Find where the given text appears and provide that cell's center as (X, Y) coordinate. 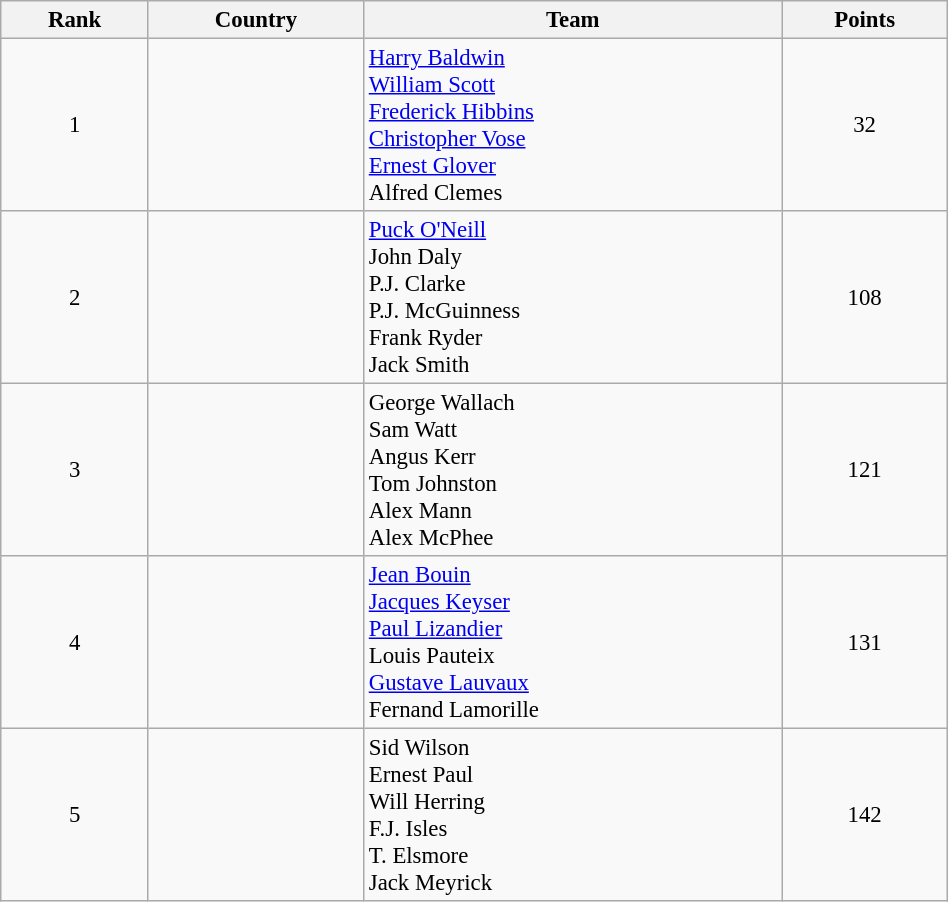
121 (864, 470)
Harry BaldwinWilliam ScottFrederick HibbinsChristopher VoseErnest GloverAlfred Clemes (572, 126)
108 (864, 298)
Country (256, 20)
Jean BouinJacques KeyserPaul LizandierLouis PauteixGustave LauvauxFernand Lamorille (572, 642)
1 (75, 126)
131 (864, 642)
142 (864, 816)
Team (572, 20)
2 (75, 298)
Rank (75, 20)
Puck O'NeillJohn DalyP.J. ClarkeP.J. McGuinnessFrank RyderJack Smith (572, 298)
32 (864, 126)
3 (75, 470)
Points (864, 20)
5 (75, 816)
George WallachSam WattAngus KerrTom JohnstonAlex MannAlex McPhee (572, 470)
Sid WilsonErnest PaulWill HerringF.J. IslesT. ElsmoreJack Meyrick (572, 816)
4 (75, 642)
